Output the (x, y) coordinate of the center of the cell containing the given text.  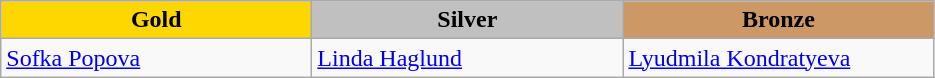
Silver (468, 20)
Bronze (778, 20)
Linda Haglund (468, 58)
Lyudmila Kondratyeva (778, 58)
Sofka Popova (156, 58)
Gold (156, 20)
